Provide the [X, Y] coordinate of the cell's center where the given text is located.  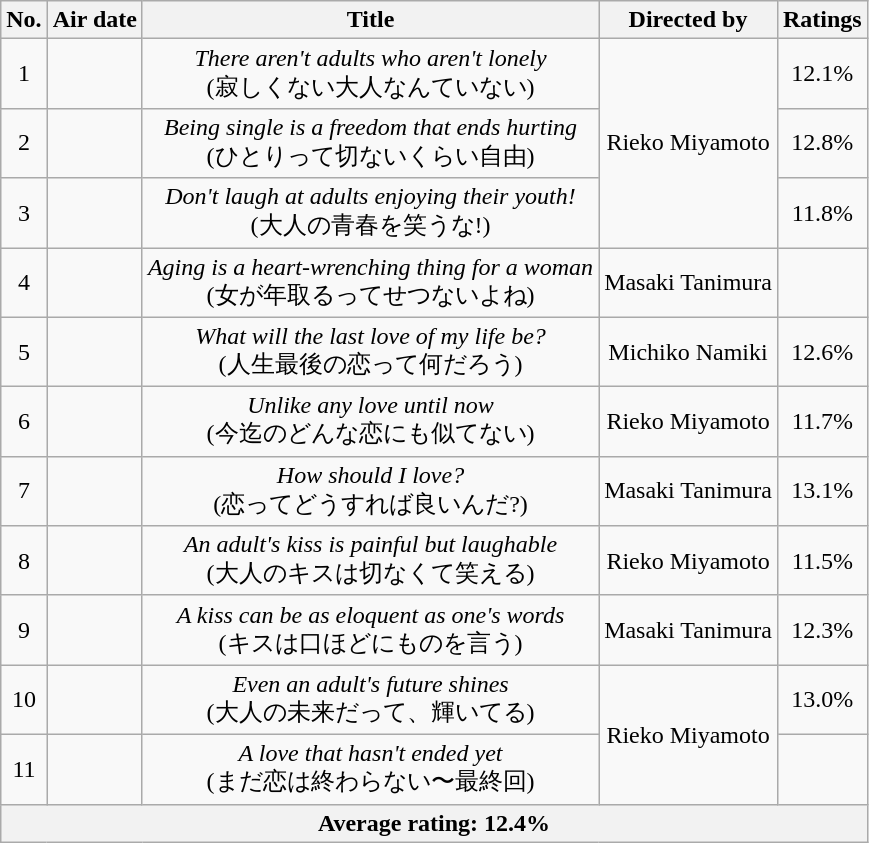
11.7% [822, 422]
11 [24, 769]
12.1% [822, 74]
13.1% [822, 491]
Air date [94, 20]
7 [24, 491]
What will the last love of my life be? (人生最後の恋って何だろう) [370, 352]
Unlike any love until now (今迄のどんな恋にも似てない) [370, 422]
12.8% [822, 143]
Aging is a heart-wrenching thing for a woman (女が年取るってせつないよね) [370, 283]
Michiko Namiki [688, 352]
How should I love? (恋ってどうすれば良いんだ?) [370, 491]
12.3% [822, 630]
12.6% [822, 352]
Don't laugh at adults enjoying their youth! (大人の青春を笑うな!) [370, 213]
9 [24, 630]
Average rating: 12.4% [434, 823]
5 [24, 352]
4 [24, 283]
11.5% [822, 561]
A kiss can be as eloquent as one's words (キスは口ほどにものを言う) [370, 630]
Being single is a freedom that ends hurting (ひとりって切ないくらい自由) [370, 143]
8 [24, 561]
1 [24, 74]
10 [24, 700]
There aren't adults who aren't lonely (寂しくない大人なんていない) [370, 74]
A love that hasn't ended yet (まだ恋は終わらない〜最終回) [370, 769]
An adult's kiss is painful but laughable (大人のキスは切なくて笑える) [370, 561]
Title [370, 20]
13.0% [822, 700]
11.8% [822, 213]
Even an adult's future shines (大人の未来だって、輝いてる) [370, 700]
3 [24, 213]
Ratings [822, 20]
Directed by [688, 20]
No. [24, 20]
2 [24, 143]
6 [24, 422]
